Detect which cell encompasses the target text, then output its [X, Y] center coordinate. 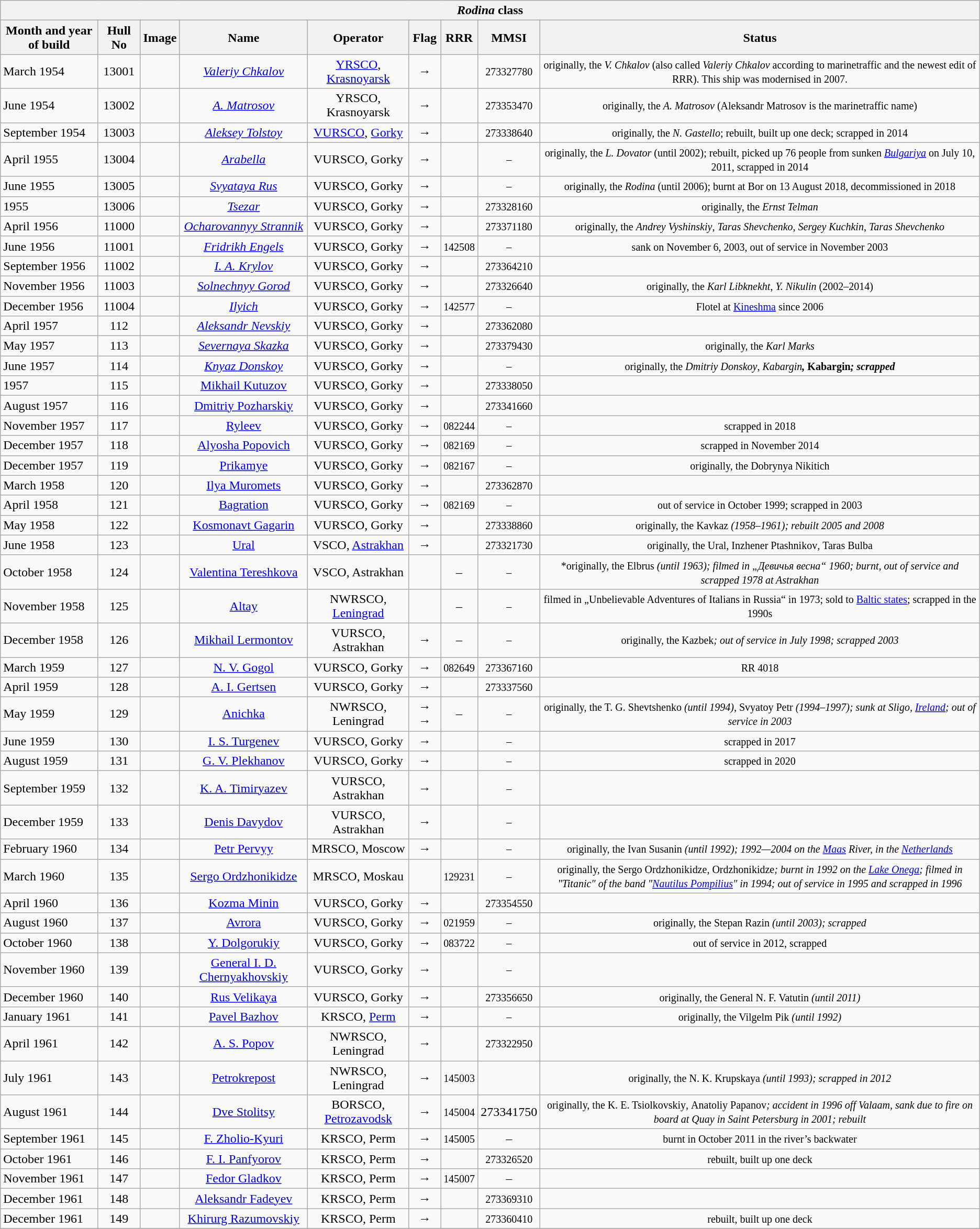
June 1957 [49, 366]
F. Zholio-Kyuri [244, 1139]
13006 [119, 206]
129 [119, 714]
130 [119, 741]
K. A. Timiryazev [244, 788]
125 [119, 606]
RRR [460, 38]
082167 [460, 465]
October 1960 [49, 943]
124 [119, 572]
Dmitriy Pozharskiy [244, 406]
burnt in October 2011 in the river’s backwater [760, 1139]
Bagration [244, 505]
originally, the Dobrynya Nikitich [760, 465]
sank on November 6, 2003, out of service in November 2003 [760, 246]
I. S. Turgenev [244, 741]
Aleksandr Fadeyev [244, 1199]
132 [119, 788]
August 1961 [49, 1112]
originally, the Karl Libknekht, Y. Nikulin (2002–2014) [760, 286]
Rus Velikaya [244, 997]
273338050 [509, 386]
Knyaz Donskoy [244, 366]
April 1957 [49, 326]
May 1958 [49, 525]
Petr Pervyy [244, 849]
Pavel Bazhov [244, 1016]
Anichka [244, 714]
*originally, the Elbrus (until 1963); filmed in „Девичья весна“ 1960; burnt, out of service and scrapped 1978 at Astrakhan [760, 572]
December 1956 [49, 306]
Dve Stolitsy [244, 1112]
Altay [244, 606]
145004 [460, 1112]
273321730 [509, 545]
126 [119, 640]
April 1959 [49, 687]
273338640 [509, 132]
August 1960 [49, 923]
145003 [460, 1077]
121 [119, 505]
Alyosha Popovich [244, 445]
scrapped in 2020 [760, 761]
273369310 [509, 1199]
273338860 [509, 525]
11000 [119, 226]
originally, the Kavkaz (1958–1961); rebuilt 2005 and 2008 [760, 525]
13004 [119, 159]
filmed in „Unbelievable Adventures of Italians in Russia“ in 1973; sold to Baltic states; scrapped in the 1990s [760, 606]
273356650 [509, 997]
A. S. Popov [244, 1044]
Aleksandr Nevskiy [244, 326]
Valentina Tereshkova [244, 572]
Petrokrepost [244, 1077]
273354550 [509, 903]
144 [119, 1112]
Valeriy Chkalov [244, 71]
out of service in 2012, scrapped [760, 943]
October 1958 [49, 572]
119 [119, 465]
Name [244, 38]
145 [119, 1139]
Hull No [119, 38]
13005 [119, 186]
127 [119, 667]
021959 [460, 923]
April 1955 [49, 159]
originally, the Kazbek; out of service in July 1998; scrapped 2003 [760, 640]
March 1954 [49, 71]
December 1960 [49, 997]
September 1954 [49, 132]
273364210 [509, 266]
139 [119, 969]
Flotel at Kineshma since 2006 [760, 306]
273341750 [509, 1112]
RR 4018 [760, 667]
originally, the Rodina (until 2006); burnt at Bor on 13 August 2018, decommissioned in 2018 [760, 186]
146 [119, 1159]
273362080 [509, 326]
133 [119, 822]
F. I. Panfyorov [244, 1159]
273362870 [509, 485]
April 1958 [49, 505]
Kozma Minin [244, 903]
11001 [119, 246]
1955 [49, 206]
G. V. Plekhanov [244, 761]
November 1961 [49, 1179]
→ → [425, 714]
11002 [119, 266]
142577 [460, 306]
118 [119, 445]
A. Matrosov [244, 106]
March 1959 [49, 667]
112 [119, 326]
113 [119, 346]
13002 [119, 106]
Svyataya Rus [244, 186]
129231 [460, 876]
273326520 [509, 1159]
August 1959 [49, 761]
128 [119, 687]
Aleksey Tolstoy [244, 132]
March 1960 [49, 876]
273367160 [509, 667]
June 1959 [49, 741]
BORSCO, Petrozavodsk [358, 1112]
Kosmonavt Gagarin [244, 525]
December 1958 [49, 640]
A. I. Gertsen [244, 687]
Fedor Gladkov [244, 1179]
273353470 [509, 106]
143 [119, 1077]
Y. Dolgorukiy [244, 943]
originally, the N. Gastello; rebuilt, built up one deck; scrapped in 2014 [760, 132]
Ilyich [244, 306]
115 [119, 386]
273371180 [509, 226]
originally, the General N. F. Vatutin (until 2011) [760, 997]
Month and year of build [49, 38]
General I. D. Chernyakhovskiy [244, 969]
138 [119, 943]
13003 [119, 132]
140 [119, 997]
June 1954 [49, 106]
11004 [119, 306]
Arabella [244, 159]
originally, the L. Dovator (until 2002); rebuilt, picked up 76 people from sunken Bulgariya on July 10, 2011, scrapped in 2014 [760, 159]
December 1959 [49, 822]
September 1959 [49, 788]
134 [119, 849]
May 1957 [49, 346]
Avrora [244, 923]
Mikhail Lermontov [244, 640]
149 [119, 1219]
145005 [460, 1139]
145007 [460, 1179]
Ryleev [244, 426]
February 1960 [49, 849]
originally, the Dmitriy Donskoy, Kabargin, Kabargin; scrapped [760, 366]
Severnaya Skazka [244, 346]
273327780 [509, 71]
MRSCO, Moscow [358, 849]
114 [119, 366]
MRSCO, Moskau [358, 876]
273341660 [509, 406]
April 1960 [49, 903]
originally, the Vilgelm Pik (until 1992) [760, 1016]
082649 [460, 667]
131 [119, 761]
originally, the A. Matrosov (Aleksandr Matrosov is the marinetraffic name) [760, 106]
out of service in October 1999; scrapped in 2003 [760, 505]
136 [119, 903]
June 1955 [49, 186]
originally, the T. G. Shevtshenko (until 1994), Svyatoy Petr (1994–1997); sunk at Sligo, Ireland; out of service in 2003 [760, 714]
141 [119, 1016]
originally, the Andrey Vyshinskiy, Taras Shevchenko, Sergey Kuchkin, Taras Shevchenko [760, 226]
scrapped in 2017 [760, 741]
082244 [460, 426]
Prikamye [244, 465]
137 [119, 923]
originally, the Ivan Susanin (until 1992); 1992—2004 on the Maas River, in the Netherlands [760, 849]
1957 [49, 386]
Khirurg Razumovskiy [244, 1219]
Sergo Ordzhonikidze [244, 876]
Solnechnyy Gorod [244, 286]
originally, the Ernst Telman [760, 206]
originally, the Ural, Inzhener Ptashnikov, Taras Bulba [760, 545]
April 1961 [49, 1044]
I. A. Krylov [244, 266]
Tsezar [244, 206]
Ilya Muromets [244, 485]
142 [119, 1044]
October 1961 [49, 1159]
273328160 [509, 206]
November 1957 [49, 426]
Ural [244, 545]
originally, the Stepan Razin (until 2003); scrapped [760, 923]
January 1961 [49, 1016]
September 1961 [49, 1139]
083722 [460, 943]
120 [119, 485]
November 1958 [49, 606]
scrapped in 2018 [760, 426]
Mikhail Kutuzov [244, 386]
135 [119, 876]
March 1958 [49, 485]
scrapped in November 2014 [760, 445]
Ocharovannyy Strannik [244, 226]
November 1956 [49, 286]
originally, the Karl Marks [760, 346]
November 1960 [49, 969]
11003 [119, 286]
Operator [358, 38]
originally, the V. Chkalov (also called Valeriy Chkalov according to marinetraffic and the newest edit of RRR). This ship was modernised in 2007. [760, 71]
147 [119, 1179]
originally, the N. K. Krupskaya (until 1993); scrapped in 2012 [760, 1077]
Image [160, 38]
13001 [119, 71]
273360410 [509, 1219]
273337560 [509, 687]
148 [119, 1199]
Status [760, 38]
June 1958 [49, 545]
273322950 [509, 1044]
273326640 [509, 286]
117 [119, 426]
122 [119, 525]
Denis Davydov [244, 822]
123 [119, 545]
116 [119, 406]
May 1959 [49, 714]
273379430 [509, 346]
Flag [425, 38]
N. V. Gogol [244, 667]
MMSI [509, 38]
April 1956 [49, 226]
June 1956 [49, 246]
September 1956 [49, 266]
July 1961 [49, 1077]
142508 [460, 246]
Fridrikh Engels [244, 246]
Rodina class [490, 10]
August 1957 [49, 406]
